Output the (x, y) coordinate of the center of the cell containing the given text.  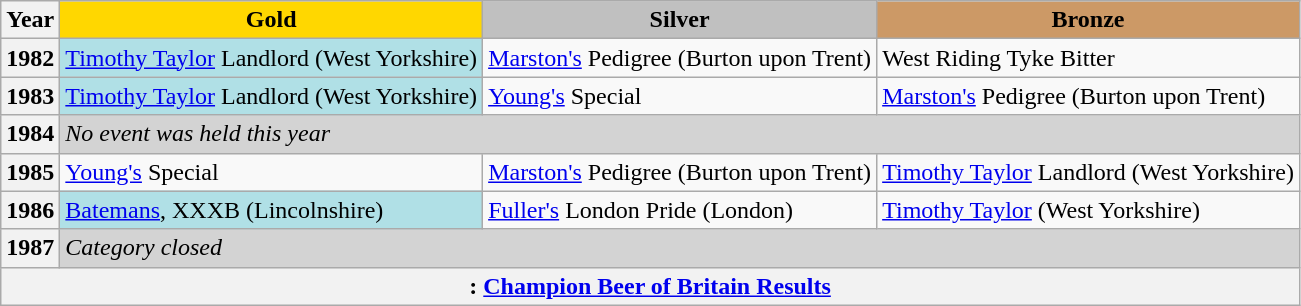
1982 (30, 58)
1986 (30, 210)
No event was held this year (680, 134)
Category closed (680, 248)
Fuller's London Pride (London) (680, 210)
Silver (680, 20)
Bronze (1088, 20)
Timothy Taylor (West Yorkshire) (1088, 210)
: Champion Beer of Britain Results (650, 286)
1983 (30, 96)
1987 (30, 248)
1985 (30, 172)
1984 (30, 134)
Batemans, XXXB (Lincolnshire) (272, 210)
Year (30, 20)
Gold (272, 20)
West Riding Tyke Bitter (1088, 58)
